Return (X, Y) of the center of cell containing provided text 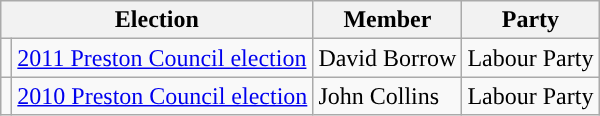
Party (530, 20)
2010 Preston Council election (162, 96)
Election (157, 20)
David Borrow (388, 58)
John Collins (388, 96)
2011 Preston Council election (162, 58)
Member (388, 20)
